Extract the [X, Y] coordinate from the center of the cell holding the provided text.  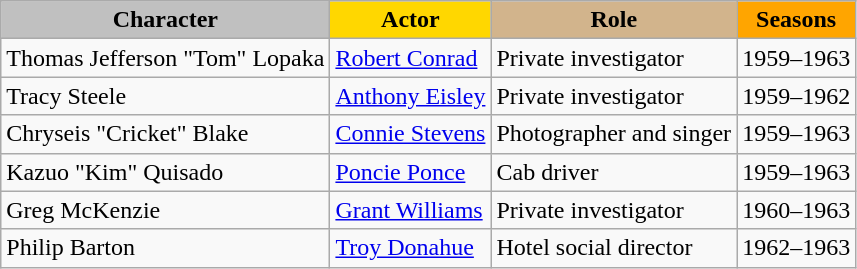
Seasons [796, 20]
Poncie Ponce [410, 172]
Role [614, 20]
Cab driver [614, 172]
1962–1963 [796, 248]
1959–1962 [796, 96]
Connie Stevens [410, 134]
Greg McKenzie [166, 210]
Thomas Jefferson "Tom" Lopaka [166, 58]
Robert Conrad [410, 58]
Kazuo "Kim" Quisado [166, 172]
Character [166, 20]
Troy Donahue [410, 248]
Actor [410, 20]
Tracy Steele [166, 96]
Photographer and singer [614, 134]
Hotel social director [614, 248]
Anthony Eisley [410, 96]
Chryseis "Cricket" Blake [166, 134]
1960–1963 [796, 210]
Philip Barton [166, 248]
Grant Williams [410, 210]
